From the cell containing the given text, extract its center point as (x, y) coordinate. 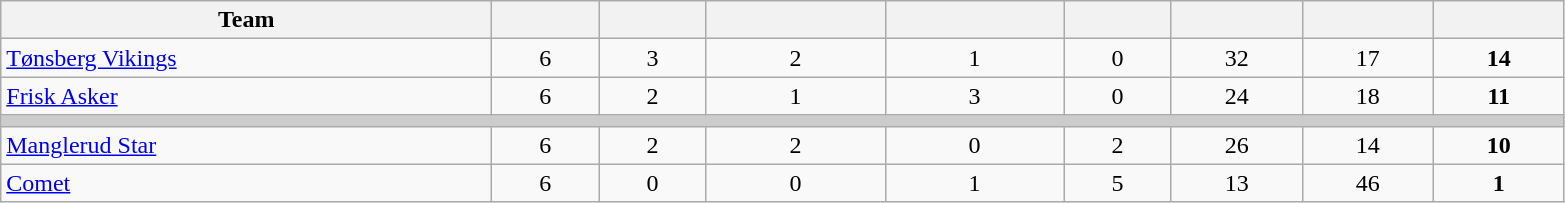
46 (1368, 183)
18 (1368, 96)
Tønsberg Vikings (246, 58)
Manglerud Star (246, 145)
32 (1236, 58)
24 (1236, 96)
17 (1368, 58)
26 (1236, 145)
13 (1236, 183)
11 (1498, 96)
10 (1498, 145)
Comet (246, 183)
Team (246, 20)
Frisk Asker (246, 96)
5 (1118, 183)
